Return (x, y) of the center of cell containing provided text 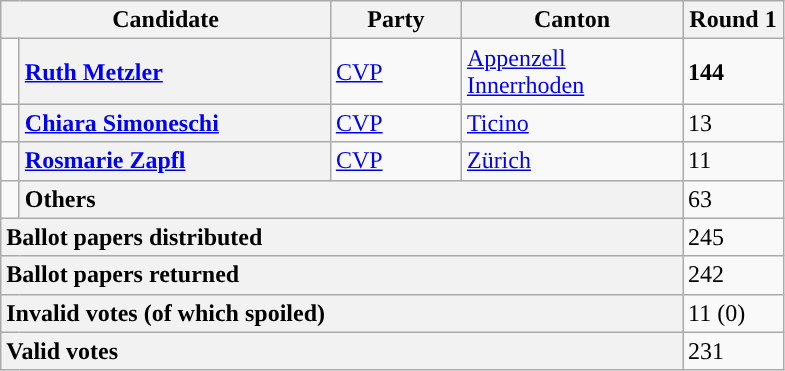
245 (732, 237)
Ticino (572, 123)
Ruth Metzler (174, 72)
63 (732, 199)
11 (732, 161)
144 (732, 72)
Appenzell Innerrhoden (572, 72)
Ballot papers returned (342, 275)
Valid votes (342, 351)
Others (350, 199)
Canton (572, 20)
Candidate (166, 20)
242 (732, 275)
Chiara Simoneschi (174, 123)
Round 1 (732, 20)
11 (0) (732, 313)
Zürich (572, 161)
Invalid votes (of which spoiled) (342, 313)
Ballot papers distributed (342, 237)
Rosmarie Zapfl (174, 161)
13 (732, 123)
231 (732, 351)
Party (396, 20)
